Identify which cell holds the provided text, then report its [X, Y] central coordinate. 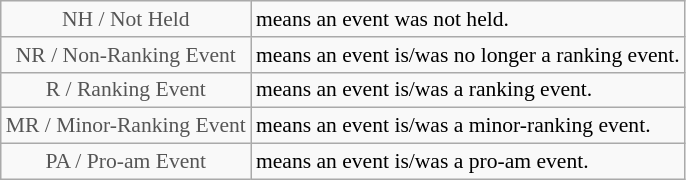
means an event was not held. [468, 19]
means an event is/was a ranking event. [468, 90]
means an event is/was a pro-am event. [468, 162]
R / Ranking Event [126, 90]
means an event is/was a minor-ranking event. [468, 126]
means an event is/was no longer a ranking event. [468, 55]
PA / Pro-am Event [126, 162]
NR / Non-Ranking Event [126, 55]
MR / Minor-Ranking Event [126, 126]
NH / Not Held [126, 19]
